Pinpoint the cell where the given text exists, returning its (x, y) midpoint coordinate. 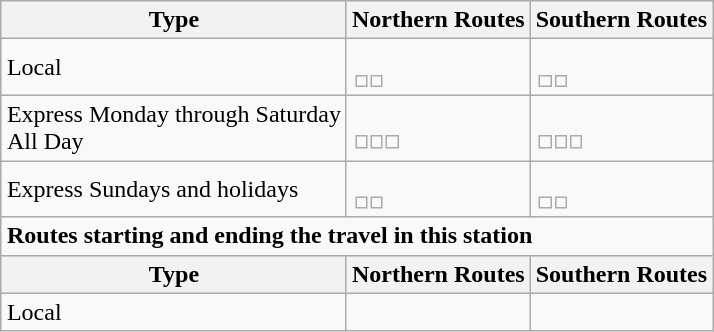
Express Monday through SaturdayAll Day (174, 128)
Routes starting and ending the travel in this station (356, 236)
Express Sundays and holidays (174, 188)
